Scan for the cell matching the given text and deliver its (X, Y) coordinate at center. 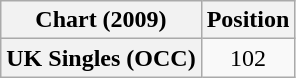
Chart (2009) (101, 20)
102 (248, 58)
Position (248, 20)
UK Singles (OCC) (101, 58)
